Return (X, Y) of the center of cell containing provided text 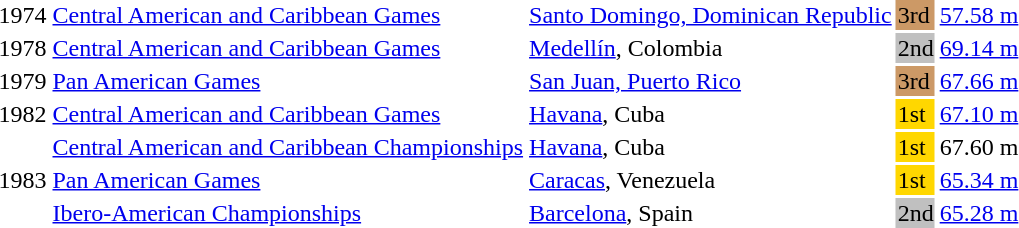
Barcelona, Spain (711, 213)
San Juan, Puerto Rico (711, 81)
Ibero-American Championships (288, 213)
Medellín, Colombia (711, 48)
Caracas, Venezuela (711, 180)
Central American and Caribbean Championships (288, 147)
Santo Domingo, Dominican Republic (711, 15)
